Detect which cell encompasses the target text, then output its (X, Y) center coordinate. 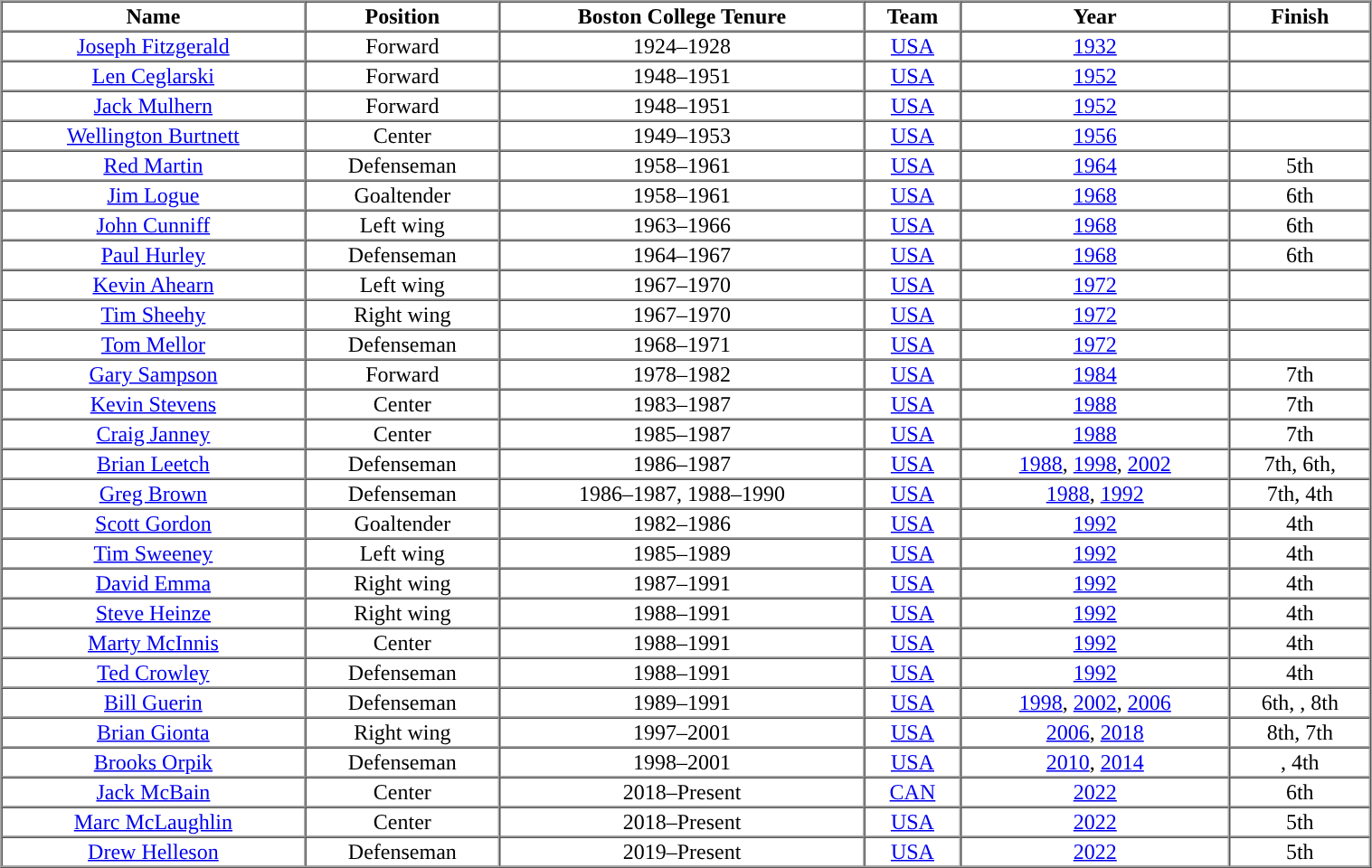
Year (1094, 16)
8th, 7th (1300, 732)
Drew Helleson (154, 852)
Wellington Burtnett (154, 136)
1998, 2002, 2006 (1094, 702)
1988, 1998, 2002 (1094, 463)
7th, 6th, (1300, 463)
Tim Sheehy (154, 315)
Marty McInnis (154, 642)
1968–1971 (682, 344)
Paul Hurley (154, 255)
Position (402, 16)
Brian Leetch (154, 463)
1998–2001 (682, 761)
Joseph Fitzgerald (154, 45)
2006, 2018 (1094, 732)
1985–1987 (682, 434)
Jim Logue (154, 195)
1924–1928 (682, 45)
1997–2001 (682, 732)
John Cunniff (154, 224)
1986–1987, 1988–1990 (682, 494)
1964 (1094, 165)
Name (154, 16)
Scott Gordon (154, 523)
1985–1989 (682, 553)
Kevin Ahearn (154, 284)
Red Martin (154, 165)
6th, , 8th (1300, 702)
2010, 2014 (1094, 761)
Ted Crowley (154, 673)
1949–1953 (682, 136)
Tim Sweeney (154, 553)
Team (913, 16)
Brooks Orpik (154, 761)
1963–1966 (682, 224)
CAN (913, 792)
1987–1991 (682, 582)
Steve Heinze (154, 613)
Tom Mellor (154, 344)
Len Ceglarski (154, 76)
Boston College Tenure (682, 16)
1988, 1992 (1094, 494)
Bill Guerin (154, 702)
1982–1986 (682, 523)
Kevin Stevens (154, 403)
Jack Mulhern (154, 105)
1978–1982 (682, 374)
1964–1967 (682, 255)
Jack McBain (154, 792)
David Emma (154, 582)
1956 (1094, 136)
Finish (1300, 16)
Marc McLaughlin (154, 821)
1984 (1094, 374)
Greg Brown (154, 494)
1986–1987 (682, 463)
1932 (1094, 45)
2019–Present (682, 852)
Gary Sampson (154, 374)
7th, 4th (1300, 494)
1989–1991 (682, 702)
Craig Janney (154, 434)
Brian Gionta (154, 732)
1983–1987 (682, 403)
, 4th (1300, 761)
